For the text-containing cell, return its midpoint in [X, Y] coordinate format. 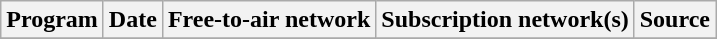
Subscription network(s) [505, 20]
Source [674, 20]
Free-to-air network [268, 20]
Date [132, 20]
Program [52, 20]
